Output the [x, y] coordinate of the center of the cell containing the given text.  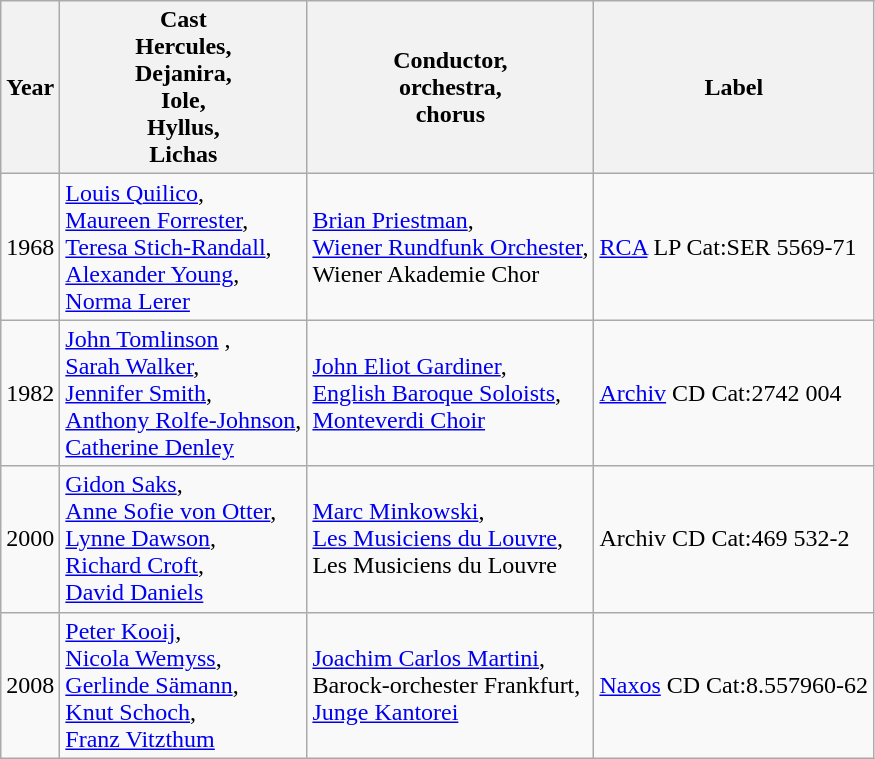
Marc Minkowski,Les Musiciens du Louvre,Les Musiciens du Louvre [450, 539]
Peter Kooij,Nicola Wemyss,Gerlinde Sämann,Knut Schoch,Franz Vitzthum [184, 685]
Gidon Saks,Anne Sofie von Otter,Lynne Dawson,Richard Croft,David Daniels [184, 539]
Brian Priestman,Wiener Rundfunk Orchester,Wiener Akademie Chor [450, 247]
Label [734, 88]
Joachim Carlos Martini,Barock-orchester Frankfurt,Junge Kantorei [450, 685]
Conductor,orchestra,chorus [450, 88]
2000 [30, 539]
Naxos CD Cat:8.557960-62 [734, 685]
Archiv CD Cat:469 532-2 [734, 539]
John Tomlinson ,Sarah Walker,Jennifer Smith,Anthony Rolfe-Johnson,Catherine Denley [184, 393]
1982 [30, 393]
Archiv CD Cat:2742 004 [734, 393]
1968 [30, 247]
Louis Quilico,Maureen Forrester,Teresa Stich-Randall,Alexander Young,Norma Lerer [184, 247]
2008 [30, 685]
Year [30, 88]
CastHercules,Dejanira,Iole,Hyllus,Lichas [184, 88]
John Eliot Gardiner,English Baroque Soloists,Monteverdi Choir [450, 393]
RCA LP Cat:SER 5569-71 [734, 247]
